Return the [X, Y] coordinate for the center point of the cell that contains the specified text.  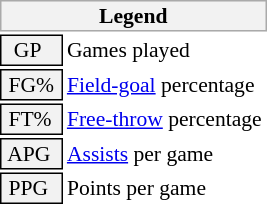
APG [31, 154]
PPG [31, 188]
Games played [166, 50]
FT% [31, 120]
Assists per game [166, 154]
Field-goal percentage [166, 85]
Points per game [166, 188]
GP [31, 50]
FG% [31, 85]
Free-throw percentage [166, 120]
Legend [134, 16]
